Determine the [x, y] coordinate at the center of the cell enclosing the given text.  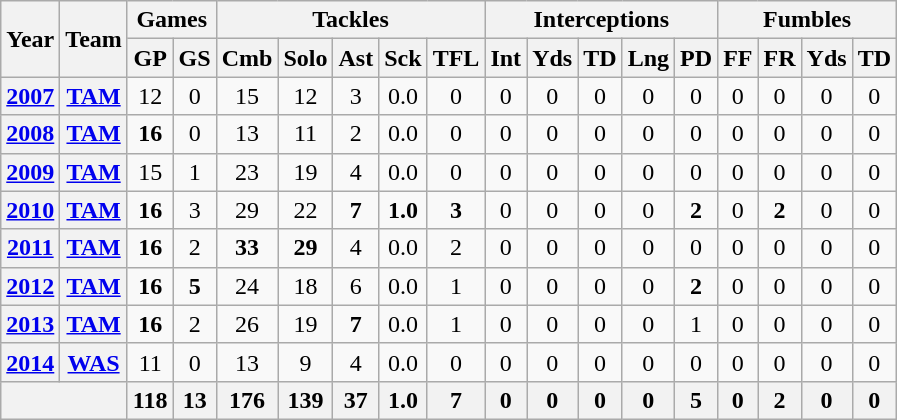
9 [306, 362]
GS [194, 58]
2008 [30, 134]
2013 [30, 324]
24 [247, 286]
Cmb [247, 58]
18 [306, 286]
WAS [94, 362]
2010 [30, 210]
2014 [30, 362]
6 [356, 286]
Int [506, 58]
2007 [30, 96]
2011 [30, 248]
GP [150, 58]
FF [738, 58]
Lng [648, 58]
22 [306, 210]
Team [94, 39]
TFL [456, 58]
Sck [403, 58]
Solo [306, 58]
176 [247, 400]
Fumbles [808, 20]
37 [356, 400]
2009 [30, 172]
FR [780, 58]
118 [150, 400]
PD [696, 58]
23 [247, 172]
Year [30, 39]
Ast [356, 58]
Tackles [350, 20]
26 [247, 324]
Interceptions [602, 20]
Games [172, 20]
33 [247, 248]
2012 [30, 286]
139 [306, 400]
